Locate the cell with the specified text and output its [X, Y] center coordinate. 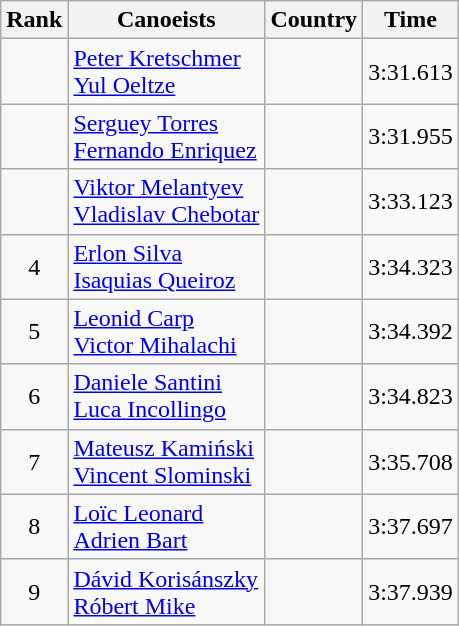
Country [314, 20]
6 [34, 396]
Viktor MelantyevVladislav Chebotar [166, 202]
Rank [34, 20]
3:31.613 [411, 72]
Loïc LeonardAdrien Bart [166, 526]
Leonid CarpVictor Mihalachi [166, 332]
Canoeists [166, 20]
Time [411, 20]
3:34.823 [411, 396]
7 [34, 462]
3:37.697 [411, 526]
3:31.955 [411, 136]
3:34.392 [411, 332]
Dávid KorisánszkyRóbert Mike [166, 592]
Serguey TorresFernando Enriquez [166, 136]
3:33.123 [411, 202]
8 [34, 526]
Peter KretschmerYul Oeltze [166, 72]
Erlon SilvaIsaquias Queiroz [166, 266]
Daniele SantiniLuca Incollingo [166, 396]
3:35.708 [411, 462]
5 [34, 332]
4 [34, 266]
Mateusz KamińskiVincent Slominski [166, 462]
9 [34, 592]
3:37.939 [411, 592]
3:34.323 [411, 266]
